For the text-containing cell, return its midpoint in (X, Y) coordinate format. 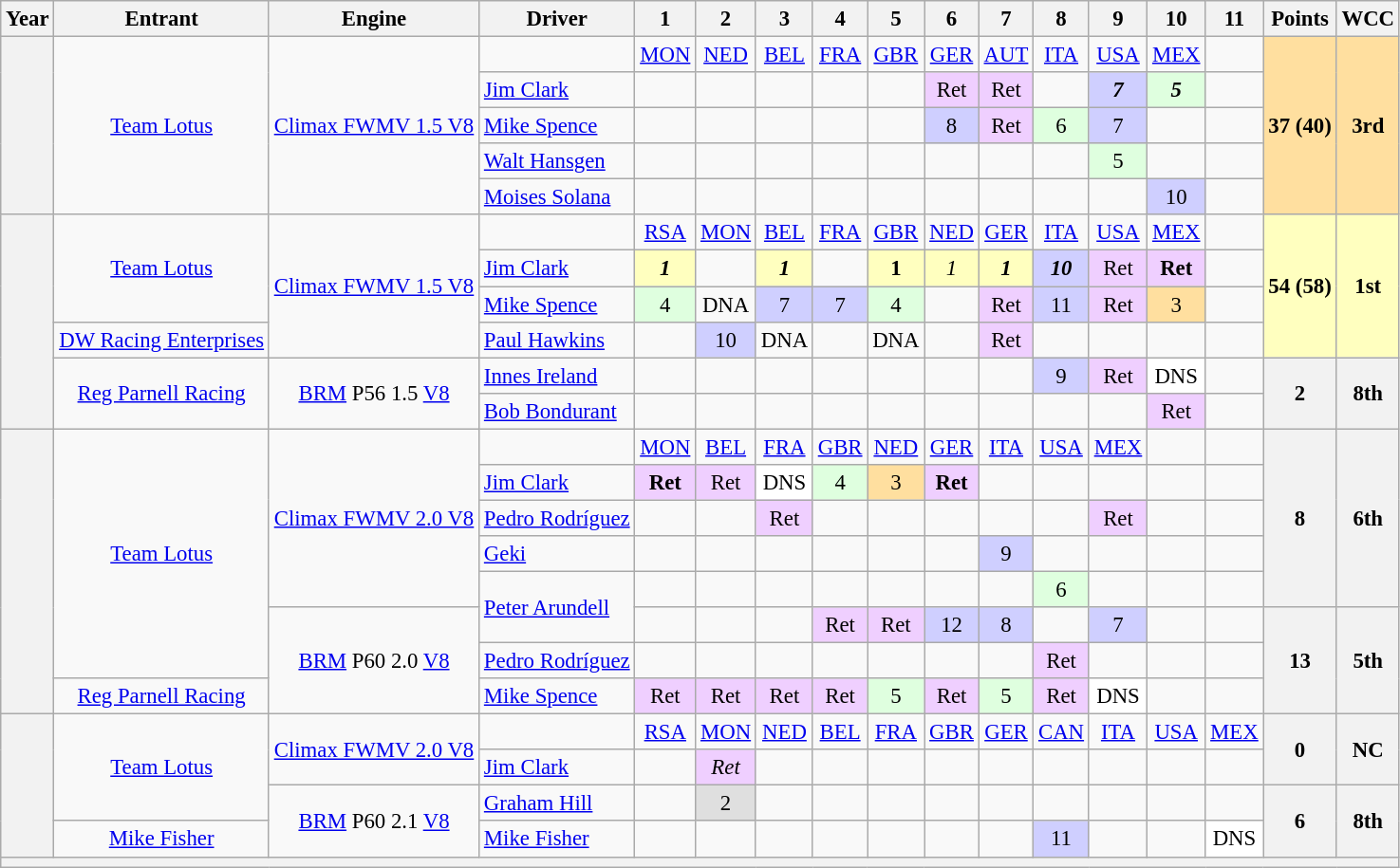
1st (1368, 286)
DW Racing Enterprises (161, 340)
0 (1300, 749)
CAN (1061, 732)
Bob Bondurant (557, 411)
37 (40) (1300, 126)
12 (951, 625)
BRM P60 2.1 V8 (374, 822)
BRM P56 1.5 V8 (374, 393)
5th (1368, 660)
13 (1300, 660)
Engine (374, 19)
Peter Arundell (557, 607)
6th (1368, 518)
Year (28, 19)
AUT (1006, 55)
Moises Solana (557, 197)
Points (1300, 19)
3rd (1368, 126)
Paul Hawkins (557, 340)
NC (1368, 749)
Walt Hansgen (557, 161)
WCC (1368, 19)
Driver (557, 19)
Entrant (161, 19)
BRM P60 2.0 V8 (374, 660)
Innes Ireland (557, 376)
54 (58) (1300, 286)
Graham Hill (557, 803)
Geki (557, 554)
